Extract the (x, y) coordinate from the center of the cell holding the provided text.  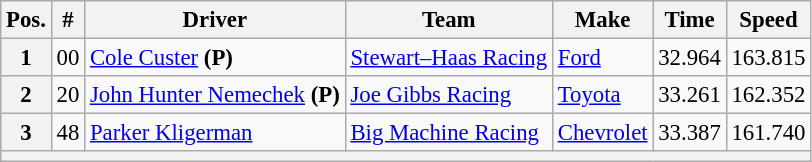
33.261 (690, 95)
162.352 (768, 95)
Pos. (26, 20)
33.387 (690, 133)
Big Machine Racing (448, 133)
Parker Kligerman (216, 133)
# (68, 20)
Driver (216, 20)
Stewart–Haas Racing (448, 58)
20 (68, 95)
163.815 (768, 58)
Ford (602, 58)
48 (68, 133)
Make (602, 20)
161.740 (768, 133)
Cole Custer (P) (216, 58)
Toyota (602, 95)
1 (26, 58)
2 (26, 95)
Speed (768, 20)
00 (68, 58)
32.964 (690, 58)
Chevrolet (602, 133)
Team (448, 20)
Joe Gibbs Racing (448, 95)
3 (26, 133)
Time (690, 20)
John Hunter Nemechek (P) (216, 95)
